Determine the (x, y) coordinate at the center of the cell enclosing the given text.  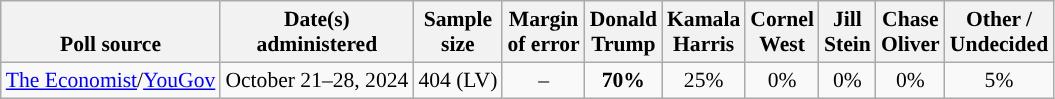
ChaseOliver (910, 32)
70% (624, 80)
JillStein (848, 32)
Samplesize (458, 32)
Marginof error (543, 32)
The Economist/YouGov (111, 80)
5% (999, 80)
– (543, 80)
Other /Undecided (999, 32)
KamalaHarris (704, 32)
CornelWest (782, 32)
404 (LV) (458, 80)
DonaldTrump (624, 32)
October 21–28, 2024 (316, 80)
Date(s)administered (316, 32)
Poll source (111, 32)
25% (704, 80)
